Locate the cell with the specified text and output its (x, y) center coordinate. 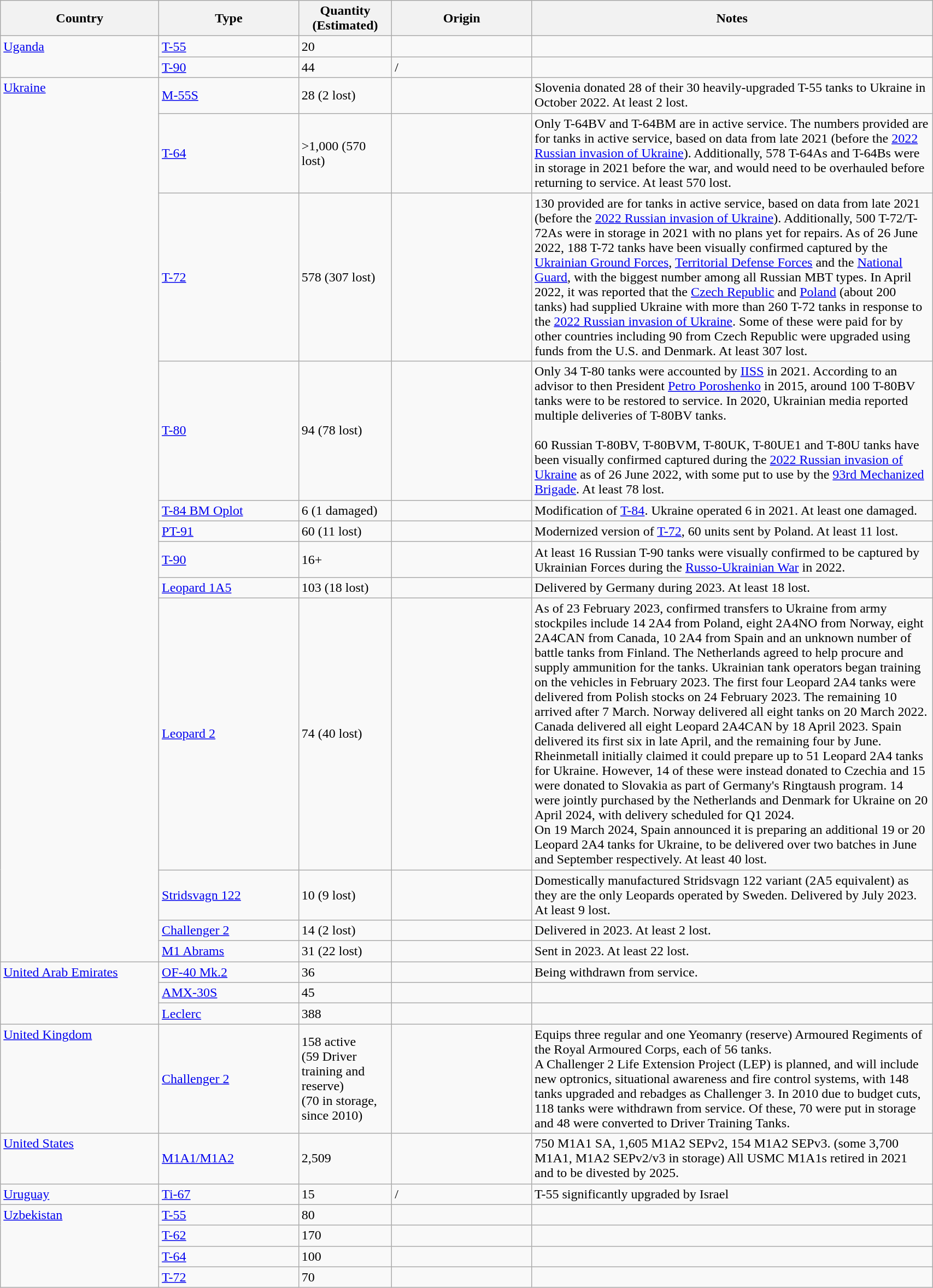
At least 16 Russian T-90 tanks were visually confirmed to be captured by Ukrainian Forces during the Russo-Ukrainian War in 2022. (732, 560)
28 (2 lost) (345, 95)
OF-40 Mk.2 (229, 972)
158 active(59 Driver training and reserve)(70 in storage, since 2010) (345, 1079)
45 (345, 993)
T-84 BM Oplot (229, 510)
Ukraine (80, 520)
103 (18 lost) (345, 587)
AMX-30S (229, 993)
36 (345, 972)
6 (1 damaged) (345, 510)
170 (345, 1236)
Uruguay (80, 1194)
United States (80, 1158)
74 (40 lost) (345, 733)
T-80 (229, 431)
Slovenia donated 28 of their 30 heavily-upgraded T-55 tanks to Ukraine in October 2022. At least 2 lost. (732, 95)
15 (345, 1194)
16+ (345, 560)
60 (11 lost) (345, 531)
Type (229, 19)
70 (345, 1277)
United Arab Emirates (80, 993)
2,509 (345, 1158)
Modification of T-84. Ukraine operated 6 in 2021. At least one damaged. (732, 510)
T-55 significantly upgraded by Israel (732, 1194)
M1 Abrams (229, 951)
578 (307 lost) (345, 277)
80 (345, 1215)
Leclerc (229, 1014)
>1,000 (570 lost) (345, 153)
Quantity (Estimated) (345, 19)
Ti-67 (229, 1194)
100 (345, 1256)
20 (345, 46)
10 (9 lost) (345, 895)
T-62 (229, 1236)
Delivered by Germany during 2023. At least 18 lost. (732, 587)
Sent in 2023. At least 22 lost. (732, 951)
14 (2 lost) (345, 931)
Stridsvagn 122 (229, 895)
388 (345, 1014)
Notes (732, 19)
44 (345, 67)
M-55S (229, 95)
94 (78 lost) (345, 431)
Origin (462, 19)
United Kingdom (80, 1079)
Being withdrawn from service. (732, 972)
PT-91 (229, 531)
Delivered in 2023. At least 2 lost. (732, 931)
Uzbekistan (80, 1246)
Uganda (80, 57)
750 M1A1 SA, 1,605 M1A2 SEPv2, 154 M1A2 SEPv3. (some 3,700 M1A1, M1A2 SEPv2/v3 in storage) All USMC M1A1s retired in 2021 and to be divested by 2025. (732, 1158)
31 (22 lost) (345, 951)
M1A1/M1A2 (229, 1158)
Country (80, 19)
Leopard 1A5 (229, 587)
Leopard 2 (229, 733)
Modernized version of T-72, 60 units sent by Poland. At least 11 lost. (732, 531)
